Locate the cell with the specified text and output its [X, Y] center coordinate. 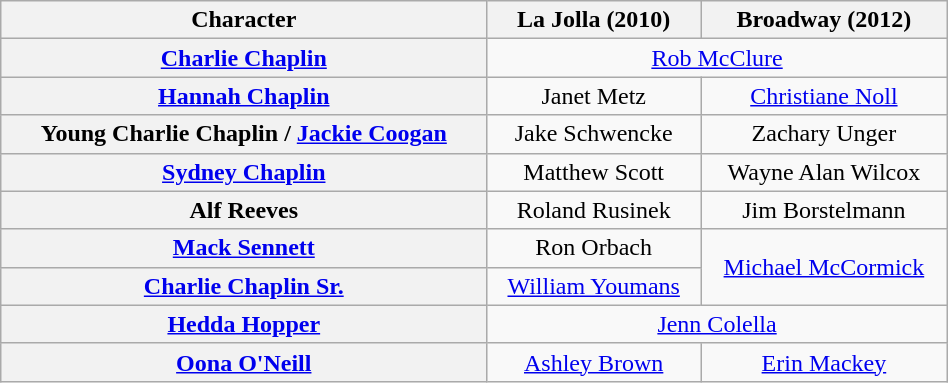
Wayne Alan Wilcox [824, 172]
Erin Mackey [824, 362]
Rob McClure [717, 58]
Christiane Noll [824, 96]
Broadway (2012) [824, 20]
Hannah Chaplin [244, 96]
Jenn Colella [717, 324]
William Youmans [594, 286]
Michael McCormick [824, 267]
Charlie Chaplin [244, 58]
Roland Rusinek [594, 210]
Ashley Brown [594, 362]
La Jolla (2010) [594, 20]
Matthew Scott [594, 172]
Sydney Chaplin [244, 172]
Oona O'Neill [244, 362]
Charlie Chaplin Sr. [244, 286]
Young Charlie Chaplin / Jackie Coogan [244, 134]
Character [244, 20]
Janet Metz [594, 96]
Mack Sennett [244, 248]
Zachary Unger [824, 134]
Jake Schwencke [594, 134]
Alf Reeves [244, 210]
Jim Borstelmann [824, 210]
Hedda Hopper [244, 324]
Ron Orbach [594, 248]
